Provide the (x, y) coordinate of the cell's center where the given text is located.  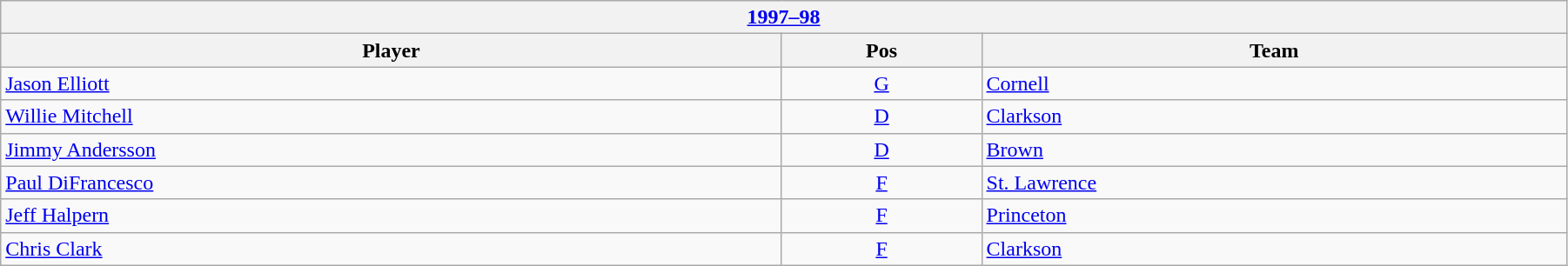
1997–98 (784, 17)
Jason Elliott (392, 83)
Brown (1274, 150)
Jeff Halpern (392, 216)
Pos (881, 50)
G (881, 83)
Jimmy Andersson (392, 150)
Player (392, 50)
Willie Mitchell (392, 116)
Paul DiFrancesco (392, 183)
Team (1274, 50)
Princeton (1274, 216)
Chris Clark (392, 249)
St. Lawrence (1274, 183)
Cornell (1274, 83)
